Extract the [x, y] coordinate from the center of the cell holding the provided text.  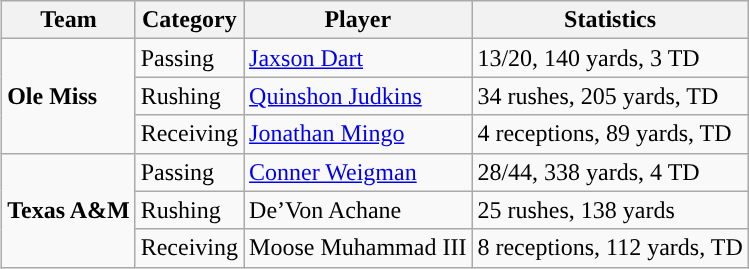
Category [189, 20]
13/20, 140 yards, 3 TD [610, 58]
4 receptions, 89 yards, TD [610, 134]
Player [358, 20]
28/44, 338 yards, 4 TD [610, 172]
Conner Weigman [358, 172]
25 rushes, 138 yards [610, 210]
Jaxson Dart [358, 58]
Jonathan Mingo [358, 134]
Team [69, 20]
Statistics [610, 20]
8 receptions, 112 yards, TD [610, 248]
Texas A&M [69, 210]
Moose Muhammad III [358, 248]
De’Von Achane [358, 210]
Ole Miss [69, 96]
Quinshon Judkins [358, 96]
34 rushes, 205 yards, TD [610, 96]
